Detect which cell encompasses the target text, then output its (X, Y) center coordinate. 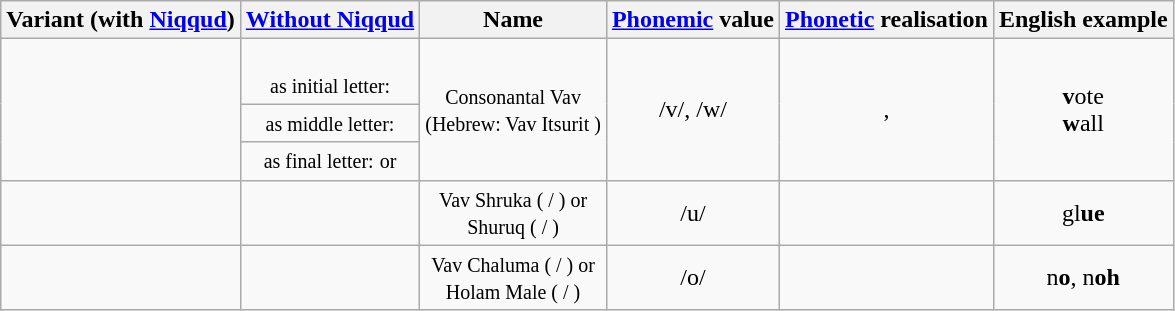
votewall (1083, 110)
/u/ (692, 212)
Name (514, 20)
, (886, 110)
as middle letter: (330, 123)
glue (1083, 212)
Vav Shruka ( / ) orShuruq ( / ) (514, 212)
Consonantal Vav (Hebrew: Vav Itsurit ) (514, 110)
as final letter: or (330, 161)
/o/ (692, 278)
no, noh (1083, 278)
Vav Chaluma ( / ) orHolam Male ( / ) (514, 278)
Phonemic value (692, 20)
Variant (with Niqqud) (121, 20)
English example (1083, 20)
Phonetic realisation (886, 20)
as initial letter: (330, 72)
/v/, /w/ (692, 110)
Without Niqqud (330, 20)
